Return (x, y) of the center of cell containing provided text 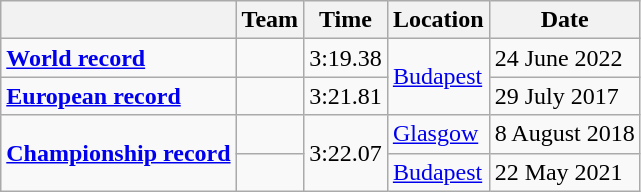
3:21.81 (346, 96)
8 August 2018 (564, 134)
22 May 2021 (564, 172)
Time (346, 20)
3:19.38 (346, 58)
Glasgow (438, 134)
24 June 2022 (564, 58)
29 July 2017 (564, 96)
3:22.07 (346, 153)
Championship record (118, 153)
Team (270, 20)
World record (118, 58)
Location (438, 20)
European record (118, 96)
Date (564, 20)
